Determine the (x, y) coordinate at the center of the cell enclosing the given text.  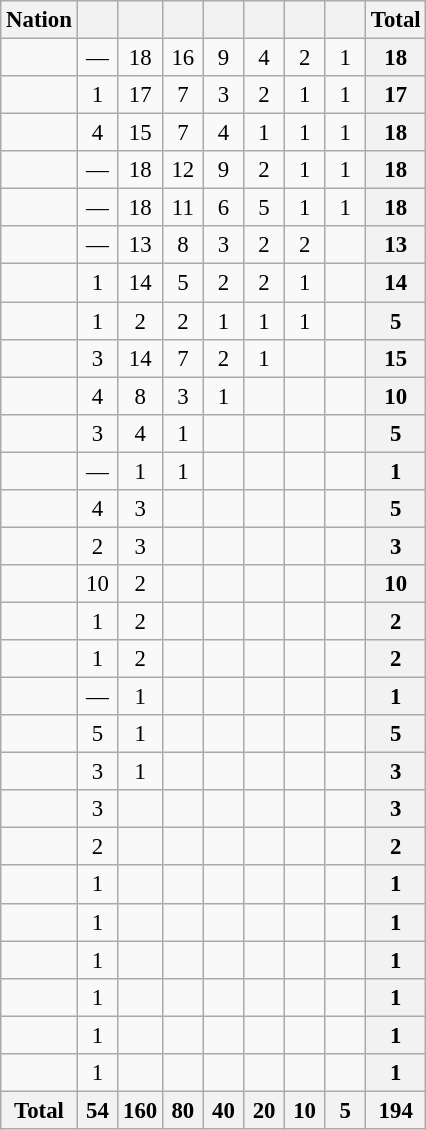
20 (264, 1110)
16 (184, 58)
160 (140, 1110)
40 (224, 1110)
6 (224, 208)
80 (184, 1110)
11 (184, 208)
54 (98, 1110)
Nation (39, 20)
12 (184, 170)
194 (396, 1110)
